Search for the cell housing the specified text and yield its [x, y] center coordinate. 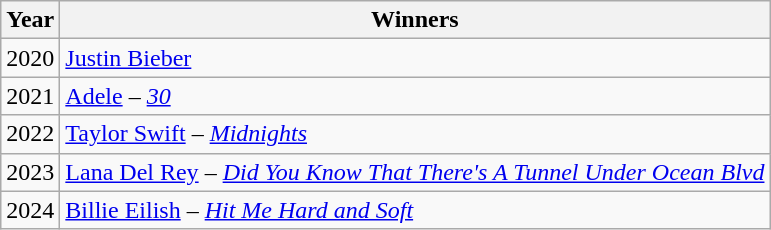
Winners [415, 20]
Billie Eilish – Hit Me Hard and Soft [415, 210]
Lana Del Rey – Did You Know That There's A Tunnel Under Ocean Blvd [415, 172]
2021 [30, 96]
Adele – 30 [415, 96]
Year [30, 20]
2023 [30, 172]
2022 [30, 134]
2024 [30, 210]
Taylor Swift – Midnights [415, 134]
Justin Bieber [415, 58]
2020 [30, 58]
